Detect which cell encompasses the target text, then output its [x, y] center coordinate. 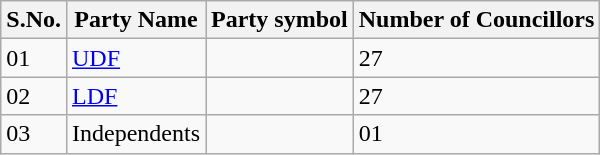
S.No. [34, 20]
03 [34, 134]
Party Name [136, 20]
Number of Councillors [476, 20]
02 [34, 96]
Independents [136, 134]
LDF [136, 96]
UDF [136, 58]
Party symbol [280, 20]
